Search for the cell housing the specified text and yield its (x, y) center coordinate. 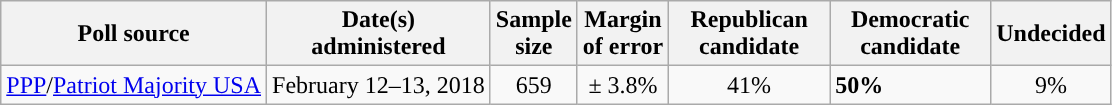
± 3.8% (622, 85)
Poll source (134, 34)
Undecided (1051, 34)
9% (1051, 85)
February 12–13, 2018 (379, 85)
50% (910, 85)
Date(s)administered (379, 34)
Samplesize (534, 34)
659 (534, 85)
Republicancandidate (750, 34)
PPP/Patriot Majority USA (134, 85)
Democraticcandidate (910, 34)
41% (750, 85)
Marginof error (622, 34)
